Search for the cell housing the specified text and yield its [X, Y] center coordinate. 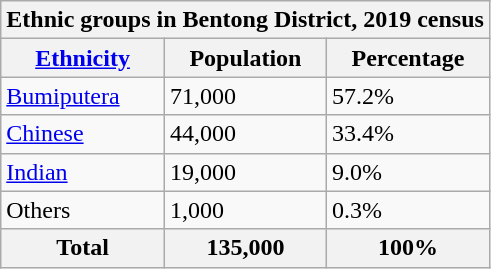
Percentage [408, 58]
Total [83, 248]
Others [83, 210]
135,000 [245, 248]
Ethnicity [83, 58]
Ethnic groups in Bentong District, 2019 census [246, 20]
19,000 [245, 172]
44,000 [245, 134]
0.3% [408, 210]
33.4% [408, 134]
57.2% [408, 96]
9.0% [408, 172]
71,000 [245, 96]
Population [245, 58]
Chinese [83, 134]
Bumiputera [83, 96]
100% [408, 248]
Indian [83, 172]
1,000 [245, 210]
